Locate the cell with the specified text and output its [X, Y] center coordinate. 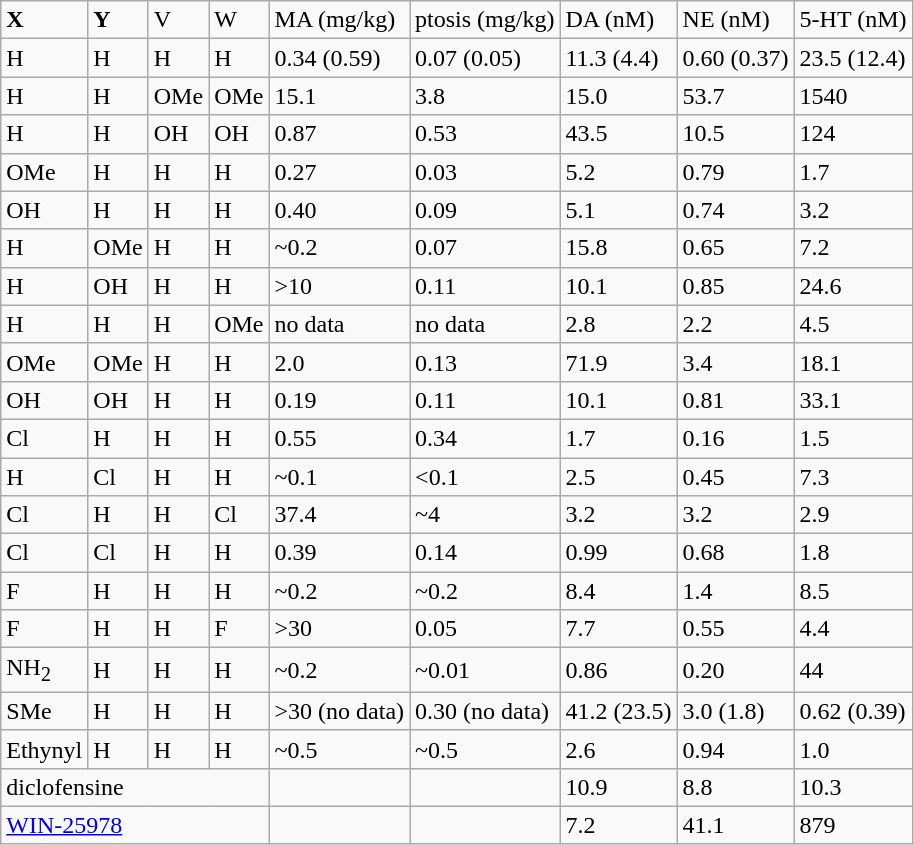
SMe [44, 711]
0.74 [736, 210]
33.1 [853, 400]
2.5 [618, 477]
~0.1 [340, 477]
18.1 [853, 362]
>30 (no data) [340, 711]
0.34 (0.59) [340, 58]
0.53 [485, 134]
0.07 [485, 248]
>30 [340, 629]
0.03 [485, 172]
NH2 [44, 670]
1.5 [853, 438]
X [44, 20]
1.4 [736, 591]
15.0 [618, 96]
3.0 (1.8) [736, 711]
4.4 [853, 629]
4.5 [853, 324]
2.8 [618, 324]
0.05 [485, 629]
7.3 [853, 477]
44 [853, 670]
0.86 [618, 670]
43.5 [618, 134]
0.68 [736, 553]
Ethynyl [44, 749]
0.13 [485, 362]
Y [118, 20]
5-HT (nM) [853, 20]
879 [853, 825]
W [239, 20]
<0.1 [485, 477]
0.79 [736, 172]
5.1 [618, 210]
0.85 [736, 286]
2.2 [736, 324]
0.16 [736, 438]
53.7 [736, 96]
41.2 (23.5) [618, 711]
DA (nM) [618, 20]
0.19 [340, 400]
15.1 [340, 96]
2.9 [853, 515]
3.4 [736, 362]
0.99 [618, 553]
WIN-25978 [135, 825]
diclofensine [135, 787]
7.7 [618, 629]
10.3 [853, 787]
15.8 [618, 248]
0.87 [340, 134]
0.60 (0.37) [736, 58]
23.5 (12.4) [853, 58]
V [178, 20]
0.34 [485, 438]
>10 [340, 286]
10.9 [618, 787]
0.07 (0.05) [485, 58]
0.14 [485, 553]
0.39 [340, 553]
124 [853, 134]
0.94 [736, 749]
0.09 [485, 210]
1.8 [853, 553]
8.4 [618, 591]
NE (nM) [736, 20]
MA (mg/kg) [340, 20]
0.65 [736, 248]
11.3 (4.4) [618, 58]
0.20 [736, 670]
2.6 [618, 749]
41.1 [736, 825]
1.0 [853, 749]
5.2 [618, 172]
37.4 [340, 515]
0.27 [340, 172]
0.62 (0.39) [853, 711]
0.30 (no data) [485, 711]
24.6 [853, 286]
1540 [853, 96]
~4 [485, 515]
0.45 [736, 477]
10.5 [736, 134]
0.40 [340, 210]
3.8 [485, 96]
8.8 [736, 787]
~0.01 [485, 670]
2.0 [340, 362]
71.9 [618, 362]
0.81 [736, 400]
ptosis (mg/kg) [485, 20]
8.5 [853, 591]
